Return [x, y] of the center of cell containing provided text 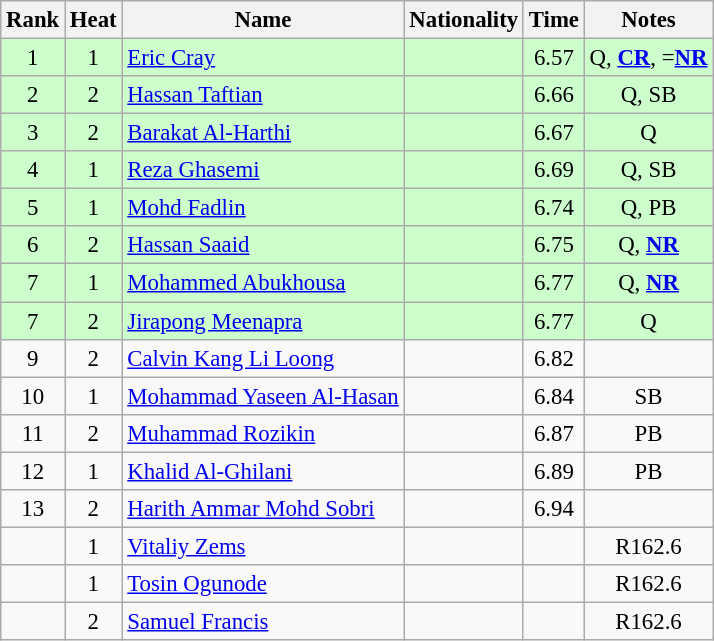
Mohd Fadlin [263, 208]
13 [33, 509]
5 [33, 208]
Jirapong Meenapra [263, 321]
6.82 [554, 358]
Mohammed Abukhousa [263, 283]
Calvin Kang Li Loong [263, 358]
Khalid Al-Ghilani [263, 471]
Reza Ghasemi [263, 170]
Samuel Francis [263, 621]
6.94 [554, 509]
4 [33, 170]
6.75 [554, 245]
SB [648, 396]
6.57 [554, 58]
Harith Ammar Mohd Sobri [263, 509]
6 [33, 245]
6.89 [554, 471]
Tosin Ogunode [263, 584]
6.84 [554, 396]
Muhammad Rozikin [263, 433]
6.74 [554, 208]
Q, PB [648, 208]
Barakat Al-Harthi [263, 133]
Vitaliy Zems [263, 546]
Nationality [464, 20]
6.69 [554, 170]
Q, CR, =NR [648, 58]
Notes [648, 20]
9 [33, 358]
10 [33, 396]
3 [33, 133]
12 [33, 471]
Time [554, 20]
Eric Cray [263, 58]
11 [33, 433]
Heat [94, 20]
6.67 [554, 133]
Rank [33, 20]
6.66 [554, 95]
Hassan Saaid [263, 245]
Mohammad Yaseen Al-Hasan [263, 396]
6.87 [554, 433]
Hassan Taftian [263, 95]
Name [263, 20]
